Extract the (X, Y) coordinate from the center of the cell holding the provided text.  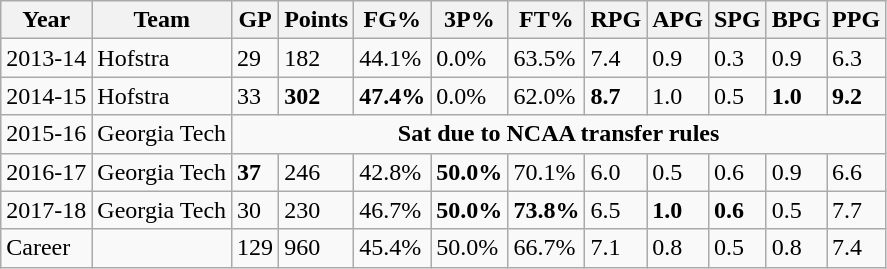
47.4% (392, 96)
6.0 (616, 172)
APG (678, 20)
Year (46, 20)
33 (256, 96)
7.1 (616, 248)
37 (256, 172)
6.6 (856, 172)
960 (316, 248)
44.1% (392, 58)
2014-15 (46, 96)
29 (256, 58)
2013-14 (46, 58)
302 (316, 96)
BPG (796, 20)
6.5 (616, 210)
Career (46, 248)
2015-16 (46, 134)
30 (256, 210)
RPG (616, 20)
2017-18 (46, 210)
SPG (737, 20)
45.4% (392, 248)
46.7% (392, 210)
Team (162, 20)
63.5% (546, 58)
182 (316, 58)
6.3 (856, 58)
246 (316, 172)
42.8% (392, 172)
7.7 (856, 210)
66.7% (546, 248)
0.3 (737, 58)
3P% (470, 20)
8.7 (616, 96)
PPG (856, 20)
73.8% (546, 210)
70.1% (546, 172)
230 (316, 210)
Points (316, 20)
FG% (392, 20)
FT% (546, 20)
129 (256, 248)
GP (256, 20)
62.0% (546, 96)
2016-17 (46, 172)
Sat due to NCAA transfer rules (559, 134)
9.2 (856, 96)
